Pinpoint the cell where the given text exists, returning its (X, Y) midpoint coordinate. 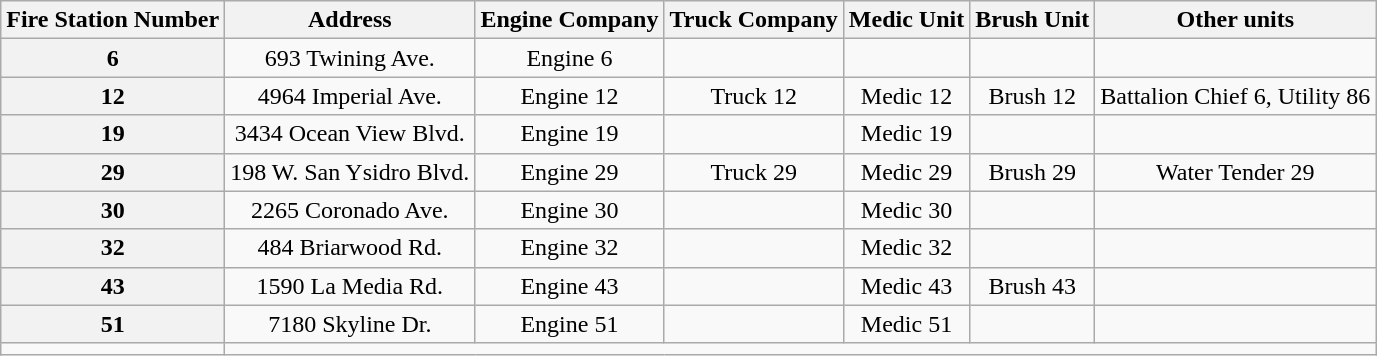
43 (113, 286)
12 (113, 96)
29 (113, 172)
Truck Company (754, 20)
Medic 30 (906, 210)
693 Twining Ave. (350, 58)
6 (113, 58)
19 (113, 134)
4964 Imperial Ave. (350, 96)
Engine 32 (570, 248)
Battalion Chief 6, Utility 86 (1236, 96)
Brush 12 (1032, 96)
Engine 12 (570, 96)
Truck 12 (754, 96)
Medic 51 (906, 324)
Engine 19 (570, 134)
Brush 29 (1032, 172)
Medic 43 (906, 286)
Address (350, 20)
Brush 43 (1032, 286)
Medic 19 (906, 134)
Water Tender 29 (1236, 172)
Medic Unit (906, 20)
Engine 30 (570, 210)
1590 La Media Rd. (350, 286)
32 (113, 248)
Engine Company (570, 20)
30 (113, 210)
Engine 6 (570, 58)
Engine 43 (570, 286)
Truck 29 (754, 172)
Medic 12 (906, 96)
198 W. San Ysidro Blvd. (350, 172)
2265 Coronado Ave. (350, 210)
Medic 32 (906, 248)
Other units (1236, 20)
3434 Ocean View Blvd. (350, 134)
7180 Skyline Dr. (350, 324)
484 Briarwood Rd. (350, 248)
Fire Station Number (113, 20)
51 (113, 324)
Medic 29 (906, 172)
Brush Unit (1032, 20)
Engine 51 (570, 324)
Engine 29 (570, 172)
